Locate the cell with the specified text and output its [x, y] center coordinate. 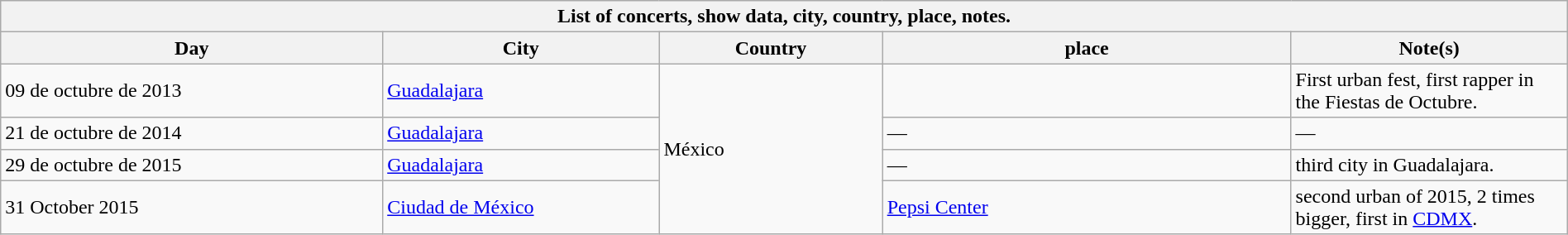
second urban of 2015, 2 times bigger, first in CDMX. [1429, 207]
third city in Guadalajara. [1429, 165]
Pepsi Center [1087, 207]
place [1087, 48]
09 de octubre de 2013 [192, 91]
First urban fest, first rapper in the Fiestas de Octubre. [1429, 91]
29 de octubre de 2015 [192, 165]
31 October 2015 [192, 207]
List of concerts, show data, city, country, place, notes. [784, 17]
Day [192, 48]
Ciudad de México [521, 207]
México [771, 149]
City [521, 48]
Note(s) [1429, 48]
Country [771, 48]
21 de octubre de 2014 [192, 133]
